Scan for the cell matching the given text and deliver its (x, y) coordinate at center. 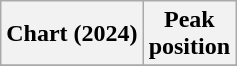
Peakposition (189, 34)
Chart (2024) (72, 34)
